Identify which cell holds the provided text, then report its [X, Y] central coordinate. 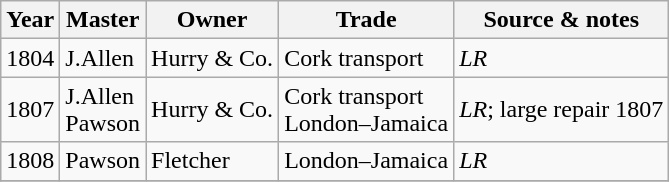
Fletcher [212, 161]
Cork transportLondon–Jamaica [366, 110]
Trade [366, 20]
Year [30, 20]
Pawson [103, 161]
1804 [30, 58]
Cork transport [366, 58]
Master [103, 20]
1808 [30, 161]
London–Jamaica [366, 161]
J.AllenPawson [103, 110]
J.Allen [103, 58]
Owner [212, 20]
Source & notes [562, 20]
1807 [30, 110]
LR; large repair 1807 [562, 110]
